Capture the cell that displays the provided text and extract its (x, y) central coordinate. 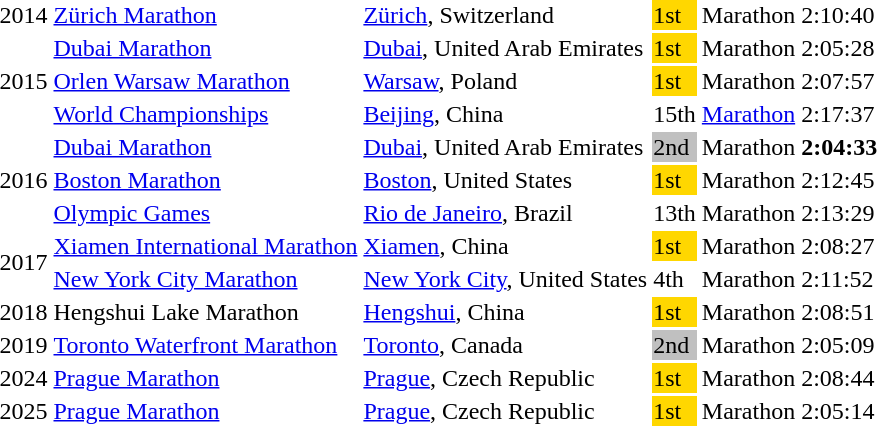
Xiamen, China (506, 246)
Boston, United States (506, 180)
New York City, United States (506, 279)
Olympic Games (206, 213)
4th (675, 279)
15th (675, 114)
New York City Marathon (206, 279)
World Championships (206, 114)
Zürich Marathon (206, 15)
Hengshui Lake Marathon (206, 312)
13th (675, 213)
Toronto Waterfront Marathon (206, 345)
Xiamen International Marathon (206, 246)
Orlen Warsaw Marathon (206, 81)
Rio de Janeiro, Brazil (506, 213)
Warsaw, Poland (506, 81)
Beijing, China (506, 114)
Boston Marathon (206, 180)
Zürich, Switzerland (506, 15)
Hengshui, China (506, 312)
Toronto, Canada (506, 345)
